Capture the cell that displays the provided text and extract its (x, y) central coordinate. 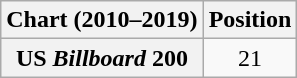
21 (250, 58)
Chart (2010–2019) (102, 20)
US Billboard 200 (102, 58)
Position (250, 20)
